Return [x, y] of the center of cell containing provided text 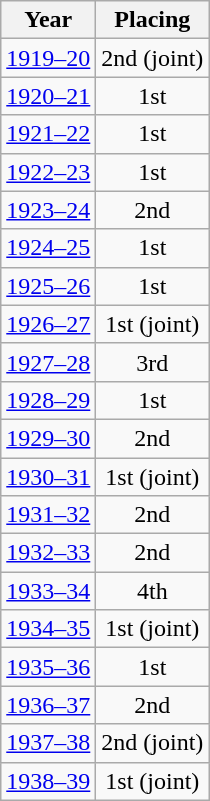
Year [48, 20]
1932–33 [48, 553]
4th [152, 591]
1929–30 [48, 438]
1930–31 [48, 477]
1926–27 [48, 324]
1927–28 [48, 362]
1923–24 [48, 210]
1938–39 [48, 781]
1919–20 [48, 58]
1934–35 [48, 629]
1928–29 [48, 400]
Placing [152, 20]
1920–21 [48, 96]
1933–34 [48, 591]
1931–32 [48, 515]
1922–23 [48, 172]
1936–37 [48, 705]
1935–36 [48, 667]
1937–38 [48, 743]
3rd [152, 362]
1925–26 [48, 286]
1924–25 [48, 248]
1921–22 [48, 134]
